Determine the (X, Y) coordinate at the center of the cell enclosing the given text.  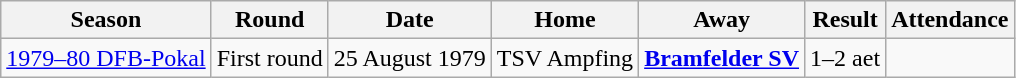
25 August 1979 (410, 58)
Home (564, 20)
Season (106, 20)
Bramfelder SV (722, 58)
Result (846, 20)
Away (722, 20)
1–2 aet (846, 58)
Round (270, 20)
Date (410, 20)
First round (270, 58)
TSV Ampfing (564, 58)
Attendance (950, 20)
1979–80 DFB-Pokal (106, 58)
